Pinpoint the cell where the given text exists, returning its [x, y] midpoint coordinate. 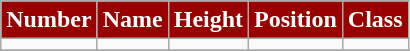
Name [132, 20]
Position [296, 20]
Class [375, 20]
Number [49, 20]
Height [208, 20]
